Provide the (X, Y) coordinate of the cell's center where the given text is located.  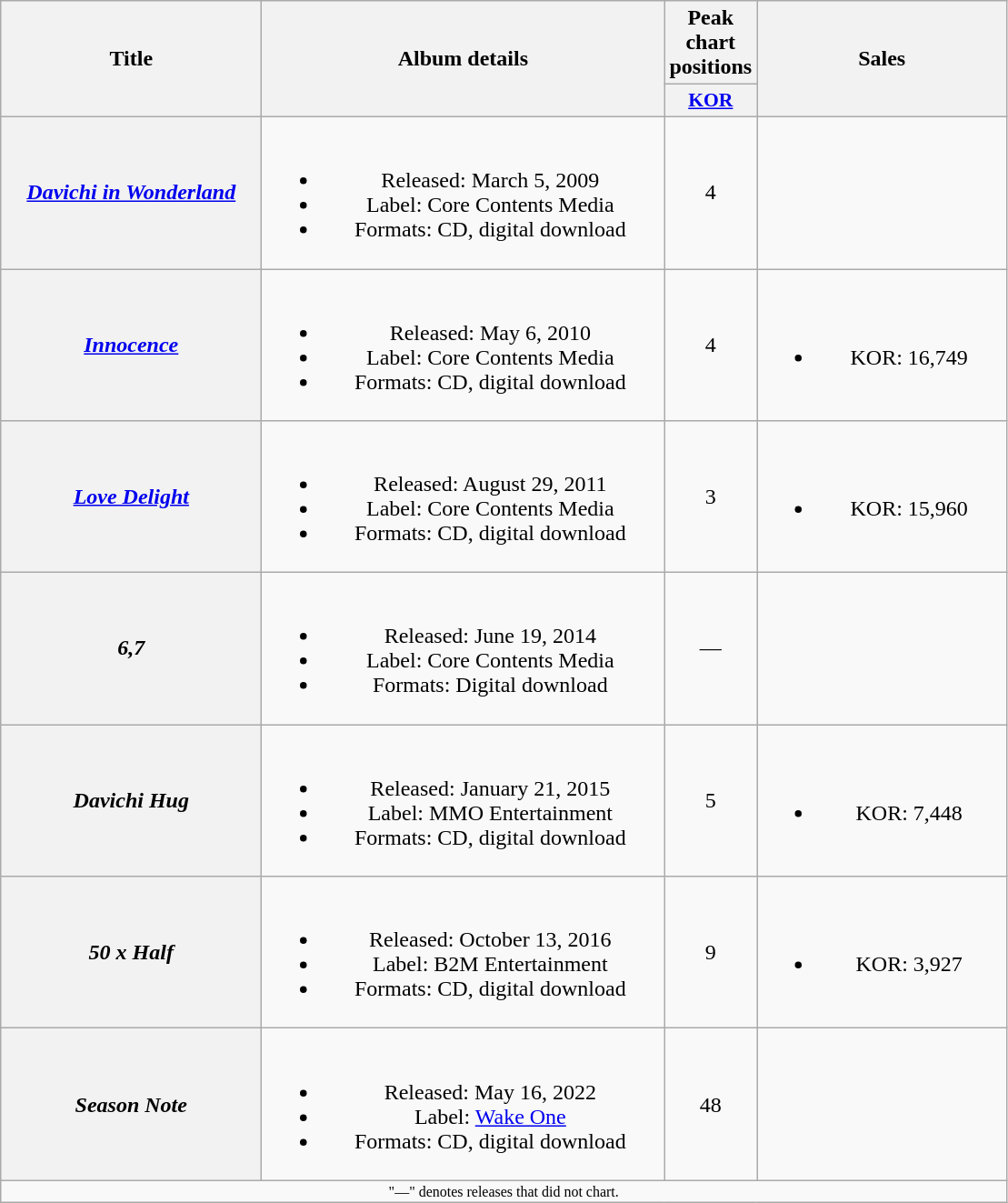
KOR: 16,749 (882, 346)
Season Note (131, 1104)
9 (711, 953)
Love Delight (131, 496)
Album details (464, 59)
KOR: 3,927 (882, 953)
"—" denotes releases that did not chart. (504, 1191)
Released: October 13, 2016Label: B2M EntertainmentFormats: CD, digital download (464, 953)
Released: May 16, 2022Label: Wake OneFormats: CD, digital download (464, 1104)
Innocence (131, 346)
— (711, 649)
Released: January 21, 2015Label: MMO EntertainmentFormats: CD, digital download (464, 800)
Released: May 6, 2010Label: Core Contents MediaFormats: CD, digital download (464, 346)
Peak chart positions (711, 43)
5 (711, 800)
Released: March 5, 2009Label: Core Contents MediaFormats: CD, digital download (464, 193)
Davichi Hug (131, 800)
50 x Half (131, 953)
KOR (711, 101)
6,7 (131, 649)
Released: June 19, 2014Label: Core Contents MediaFormats: Digital download (464, 649)
Released: August 29, 2011Label: Core Contents MediaFormats: CD, digital download (464, 496)
KOR: 15,960 (882, 496)
Title (131, 59)
Davichi in Wonderland (131, 193)
Sales (882, 59)
KOR: 7,448 (882, 800)
3 (711, 496)
48 (711, 1104)
